Search for the cell housing the specified text and yield its (X, Y) center coordinate. 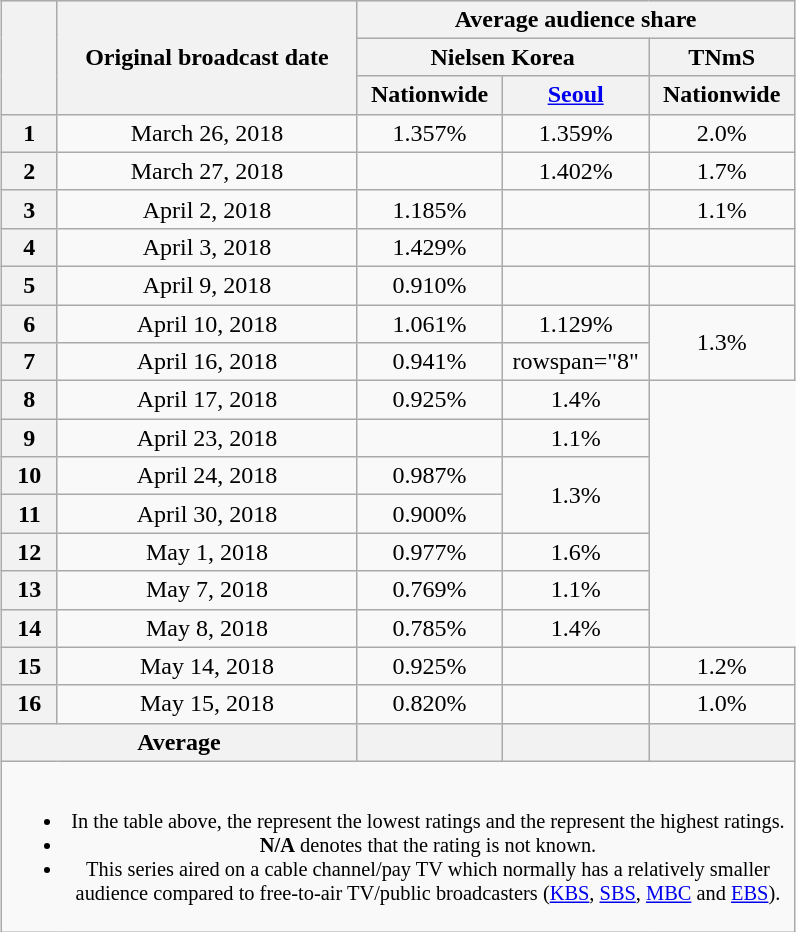
April 23, 2018 (206, 438)
April 30, 2018 (206, 514)
0.941% (430, 362)
May 7, 2018 (206, 590)
3 (29, 209)
6 (29, 323)
10 (29, 476)
May 14, 2018 (206, 666)
May 1, 2018 (206, 552)
April 16, 2018 (206, 362)
7 (29, 362)
1.359% (576, 133)
1.185% (430, 209)
Original broadcast date (206, 57)
1.6% (576, 552)
14 (29, 628)
1 (29, 133)
1.429% (430, 247)
May 15, 2018 (206, 704)
March 27, 2018 (206, 171)
0.900% (430, 514)
1.7% (722, 171)
16 (29, 704)
4 (29, 247)
rowspan="8" (576, 362)
April 3, 2018 (206, 247)
0.977% (430, 552)
15 (29, 666)
1.129% (576, 323)
Nielsen Korea (503, 57)
May 8, 2018 (206, 628)
1.357% (430, 133)
13 (29, 590)
0.769% (430, 590)
April 2, 2018 (206, 209)
Seoul (576, 95)
8 (29, 400)
0.910% (430, 285)
April 9, 2018 (206, 285)
0.987% (430, 476)
1.402% (576, 171)
11 (29, 514)
2.0% (722, 133)
2 (29, 171)
1.2% (722, 666)
12 (29, 552)
April 17, 2018 (206, 400)
1.061% (430, 323)
0.820% (430, 704)
Average audience share (576, 19)
0.785% (430, 628)
March 26, 2018 (206, 133)
April 10, 2018 (206, 323)
5 (29, 285)
9 (29, 438)
Average (178, 742)
April 24, 2018 (206, 476)
TNmS (722, 57)
1.0% (722, 704)
